Locate the cell with the specified text and output its [x, y] center coordinate. 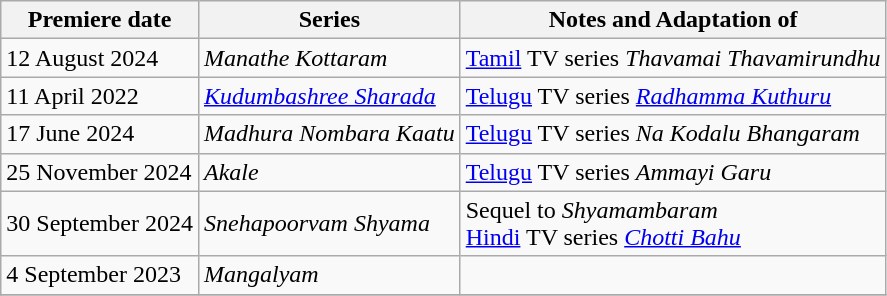
Sequel to ShyamambaramHindi TV series Chotti Bahu [673, 224]
Snehapoorvam Shyama [329, 224]
Mangalyam [329, 275]
Telugu TV series Ammayi Garu [673, 172]
11 April 2022 [100, 96]
Notes and Adaptation of [673, 20]
12 August 2024 [100, 58]
Akale [329, 172]
Series [329, 20]
Madhura Nombara Kaatu [329, 134]
Tamil TV series Thavamai Thavamirundhu [673, 58]
Telugu TV series Na Kodalu Bhangaram [673, 134]
4 September 2023 [100, 275]
Premiere date [100, 20]
17 June 2024 [100, 134]
25 November 2024 [100, 172]
30 September 2024 [100, 224]
Telugu TV series Radhamma Kuthuru [673, 96]
Kudumbashree Sharada [329, 96]
Manathe Kottaram [329, 58]
